Locate the cell with the specified text and output its (x, y) center coordinate. 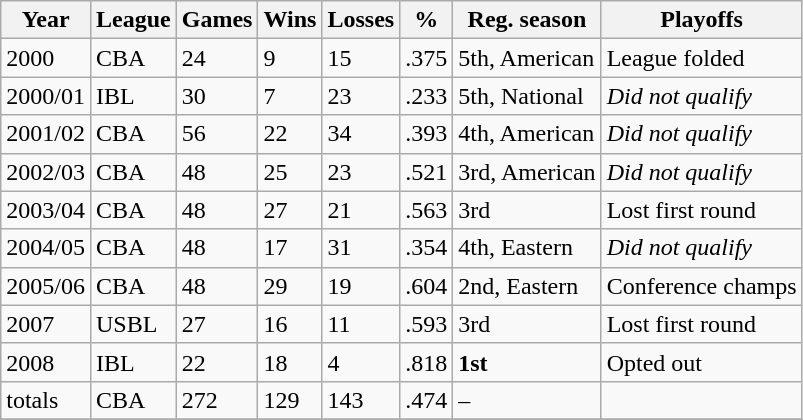
129 (290, 400)
Losses (361, 20)
272 (217, 400)
2002/03 (46, 172)
USBL (133, 324)
2nd, Eastern (527, 286)
.393 (426, 134)
Conference champs (702, 286)
56 (217, 134)
League folded (702, 58)
Games (217, 20)
11 (361, 324)
.375 (426, 58)
– (527, 400)
.818 (426, 362)
.604 (426, 286)
7 (290, 96)
18 (290, 362)
% (426, 20)
Year (46, 20)
29 (290, 286)
34 (361, 134)
21 (361, 210)
3rd, American (527, 172)
.563 (426, 210)
4 (361, 362)
5th, National (527, 96)
Reg. season (527, 20)
24 (217, 58)
143 (361, 400)
.521 (426, 172)
2000 (46, 58)
2008 (46, 362)
17 (290, 248)
.354 (426, 248)
5th, American (527, 58)
16 (290, 324)
League (133, 20)
2004/05 (46, 248)
9 (290, 58)
31 (361, 248)
Playoffs (702, 20)
30 (217, 96)
15 (361, 58)
.474 (426, 400)
1st (527, 362)
2001/02 (46, 134)
Wins (290, 20)
19 (361, 286)
25 (290, 172)
2005/06 (46, 286)
.233 (426, 96)
4th, Eastern (527, 248)
4th, American (527, 134)
Opted out (702, 362)
totals (46, 400)
2003/04 (46, 210)
.593 (426, 324)
2007 (46, 324)
2000/01 (46, 96)
